Locate the cell with the specified text and output its (x, y) center coordinate. 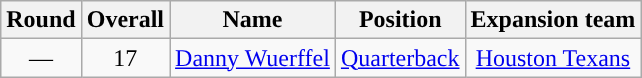
— (41, 58)
Quarterback (400, 58)
Round (41, 20)
Expansion team (553, 20)
Danny Wuerffel (253, 58)
Name (253, 20)
17 (125, 58)
Houston Texans (553, 58)
Position (400, 20)
Overall (125, 20)
